For the text-containing cell, return its midpoint in (x, y) coordinate format. 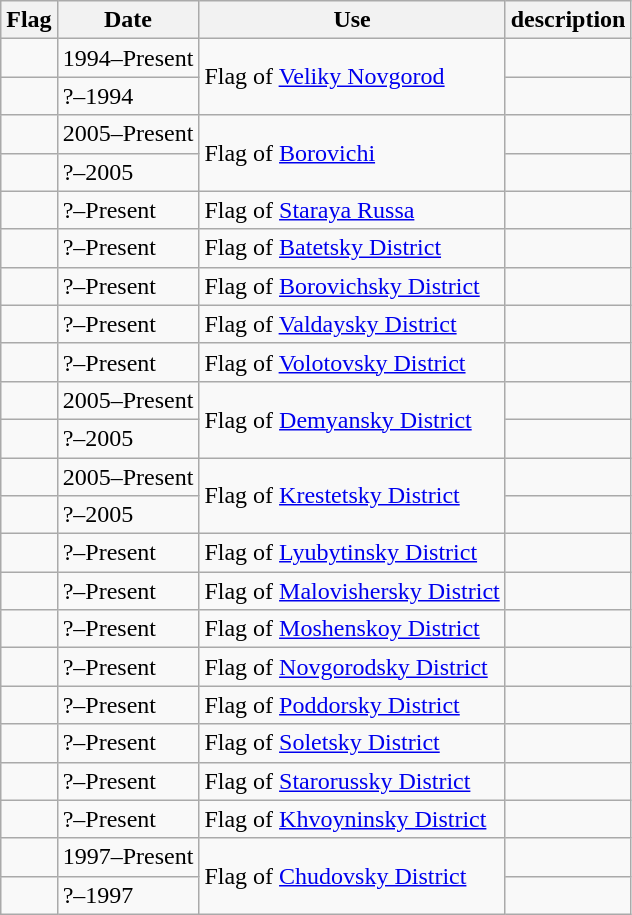
?–1997 (128, 895)
description (568, 20)
Flag of Volotovsky District (352, 362)
Flag of Borovichsky District (352, 286)
Date (128, 20)
Flag of Batetsky District (352, 248)
Flag of Khvoyninsky District (352, 819)
Flag of Demyansky District (352, 419)
1994–Present (128, 58)
Flag of Krestetsky District (352, 496)
Flag of Malovishersky District (352, 591)
Flag of Valdaysky District (352, 324)
?–1994 (128, 96)
Flag of Chudovsky District (352, 876)
Flag of Veliky Novgorod (352, 77)
Use (352, 20)
Flag of Starorussky District (352, 781)
Flag of Soletsky District (352, 743)
Flag of Poddorsky District (352, 705)
Flag of Novgorodsky District (352, 667)
1997–Present (128, 857)
Flag (29, 20)
Flag of Moshenskoy District (352, 629)
Flag of Lyubytinsky District (352, 553)
Flag of Borovichi (352, 153)
Flag of Staraya Russa (352, 210)
